Locate the cell with the specified text and output its [X, Y] center coordinate. 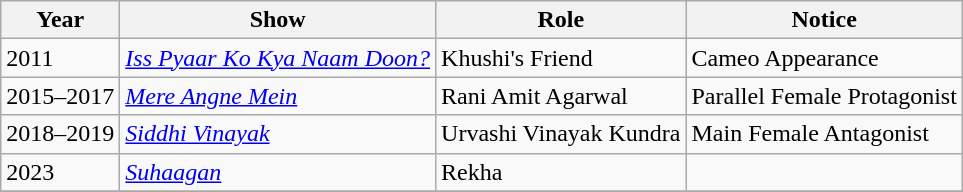
Khushi's Friend [561, 58]
Notice [824, 20]
Suhaagan [278, 172]
Cameo Appearance [824, 58]
Show [278, 20]
Rekha [561, 172]
2023 [60, 172]
Role [561, 20]
2011 [60, 58]
Main Female Antagonist [824, 134]
Parallel Female Protagonist [824, 96]
Rani Amit Agarwal [561, 96]
Siddhi Vinayak [278, 134]
2018–2019 [60, 134]
Mere Angne Mein [278, 96]
2015–2017 [60, 96]
Year [60, 20]
Iss Pyaar Ko Kya Naam Doon? [278, 58]
Urvashi Vinayak Kundra [561, 134]
